Extract the [X, Y] coordinate from the center of the cell holding the provided text.  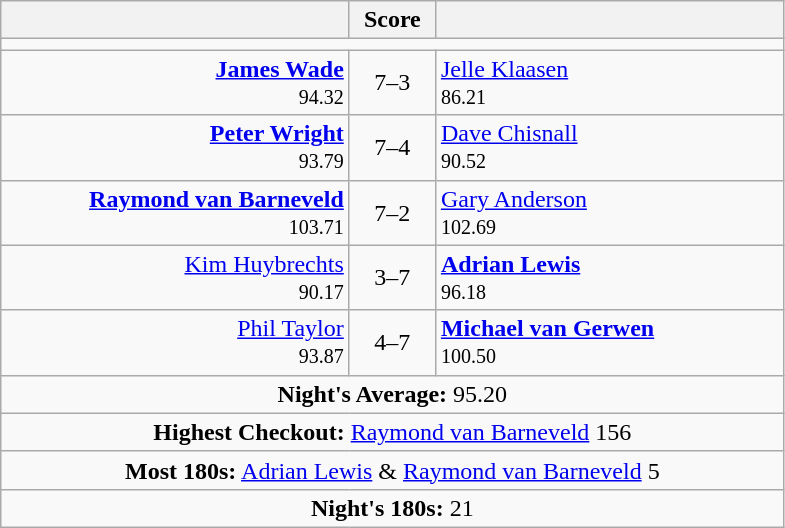
Night's Average: 95.20 [392, 394]
Peter Wright 93.79 [176, 148]
Highest Checkout: Raymond van Barneveld 156 [392, 432]
Gary Anderson 102.69 [610, 212]
Adrian Lewis 96.18 [610, 278]
James Wade 94.32 [176, 82]
3–7 [392, 278]
4–7 [392, 342]
7–2 [392, 212]
Kim Huybrechts 90.17 [176, 278]
7–4 [392, 148]
Michael van Gerwen 100.50 [610, 342]
Score [392, 20]
7–3 [392, 82]
Night's 180s: 21 [392, 508]
Phil Taylor 93.87 [176, 342]
Jelle Klaasen 86.21 [610, 82]
Raymond van Barneveld 103.71 [176, 212]
Most 180s: Adrian Lewis & Raymond van Barneveld 5 [392, 470]
Dave Chisnall 90.52 [610, 148]
